From the cell containing the given text, extract its center point as [x, y] coordinate. 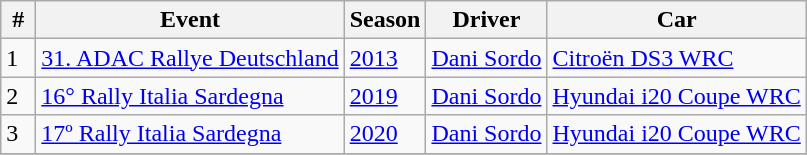
3 [18, 134]
2013 [385, 58]
# [18, 20]
Car [676, 20]
Driver [486, 20]
16° Rally Italia Sardegna [190, 96]
2020 [385, 134]
17º Rally Italia Sardegna [190, 134]
31. ADAC Rallye Deutschland [190, 58]
2019 [385, 96]
Event [190, 20]
2 [18, 96]
Citroën DS3 WRC [676, 58]
Season [385, 20]
1 [18, 58]
